Find where the given text appears and provide that cell's center as (X, Y) coordinate. 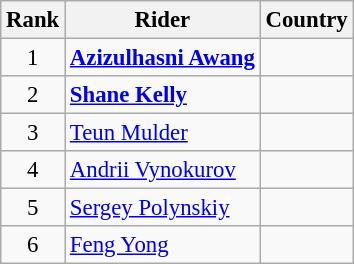
Shane Kelly (163, 95)
Teun Mulder (163, 133)
6 (33, 245)
Country (306, 20)
3 (33, 133)
5 (33, 208)
Sergey Polynskiy (163, 208)
Rank (33, 20)
2 (33, 95)
4 (33, 170)
Azizulhasni Awang (163, 58)
1 (33, 58)
Feng Yong (163, 245)
Rider (163, 20)
Andrii Vynokurov (163, 170)
